Locate the cell with the specified text and output its [x, y] center coordinate. 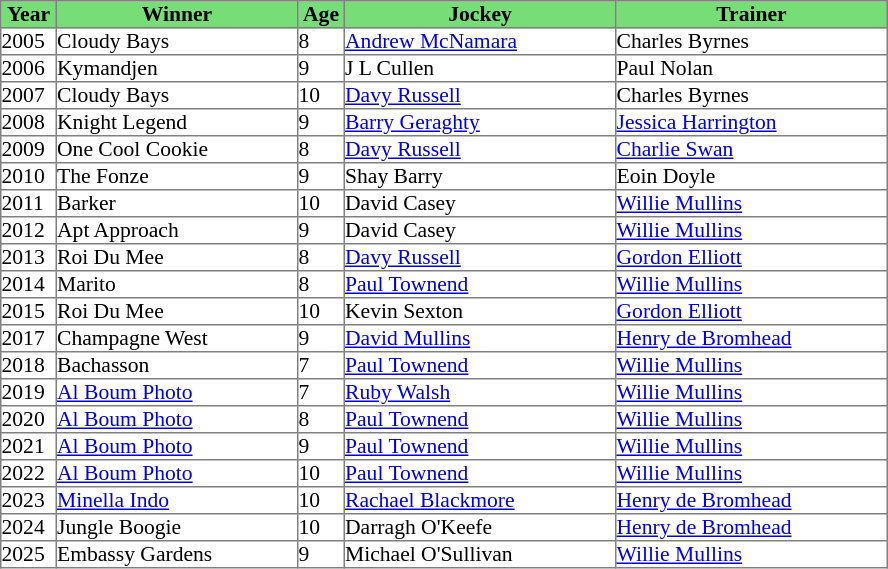
Trainer [752, 14]
Michael O'Sullivan [480, 554]
2018 [29, 366]
2012 [29, 230]
Eoin Doyle [752, 176]
2011 [29, 204]
Ruby Walsh [480, 392]
Paul Nolan [752, 68]
Year [29, 14]
2010 [29, 176]
Barry Geraghty [480, 122]
2013 [29, 258]
Bachasson [177, 366]
Rachael Blackmore [480, 500]
Jessica Harrington [752, 122]
2020 [29, 420]
2005 [29, 42]
Knight Legend [177, 122]
2009 [29, 150]
Jockey [480, 14]
One Cool Cookie [177, 150]
2008 [29, 122]
2022 [29, 474]
Charlie Swan [752, 150]
Winner [177, 14]
2023 [29, 500]
David Mullins [480, 338]
Champagne West [177, 338]
Embassy Gardens [177, 554]
2024 [29, 528]
Kevin Sexton [480, 312]
Age [321, 14]
2015 [29, 312]
2025 [29, 554]
Minella Indo [177, 500]
2014 [29, 284]
2006 [29, 68]
Marito [177, 284]
2021 [29, 446]
Jungle Boogie [177, 528]
Darragh O'Keefe [480, 528]
Shay Barry [480, 176]
2017 [29, 338]
Andrew McNamara [480, 42]
2019 [29, 392]
The Fonze [177, 176]
J L Cullen [480, 68]
Apt Approach [177, 230]
Kymandjen [177, 68]
2007 [29, 96]
Barker [177, 204]
